Determine the (x, y) coordinate at the center of the cell enclosing the given text.  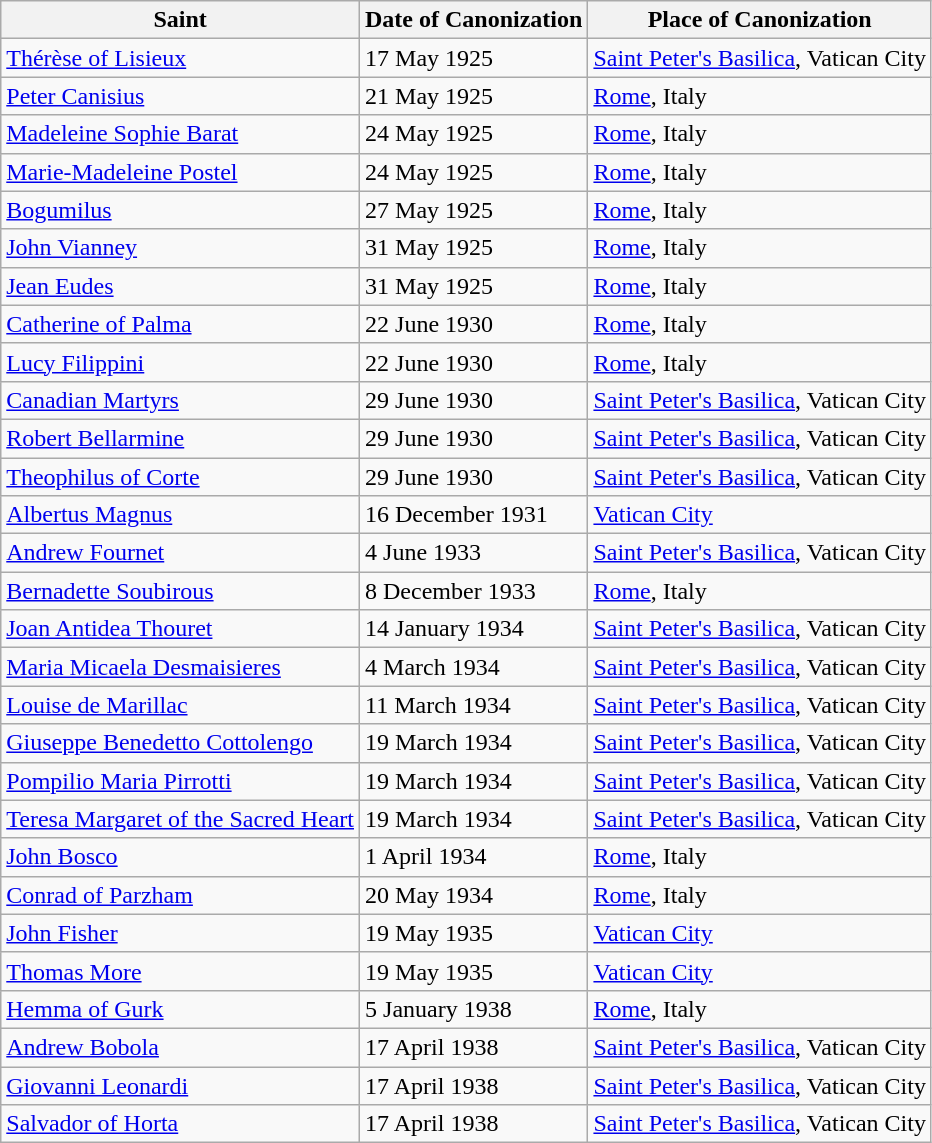
Conrad of Parzham (180, 895)
11 March 1934 (474, 705)
27 May 1925 (474, 210)
5 January 1938 (474, 1009)
John Bosco (180, 857)
Giuseppe Benedetto Cottolengo (180, 743)
John Vianney (180, 248)
16 December 1931 (474, 515)
20 May 1934 (474, 895)
Maria Micaela Desmaisieres (180, 667)
Marie-Madeleine Postel (180, 172)
Saint (180, 20)
Teresa Margaret of the Sacred Heart (180, 819)
Bernadette Soubirous (180, 591)
4 June 1933 (474, 553)
Date of Canonization (474, 20)
Bogumilus (180, 210)
21 May 1925 (474, 96)
Andrew Fournet (180, 553)
8 December 1933 (474, 591)
Thomas More (180, 971)
Andrew Bobola (180, 1047)
1 April 1934 (474, 857)
Robert Bellarmine (180, 438)
14 January 1934 (474, 629)
Joan Antidea Thouret (180, 629)
John Fisher (180, 933)
Albertus Magnus (180, 515)
Louise de Marillac (180, 705)
Canadian Martyrs (180, 400)
Place of Canonization (760, 20)
Peter Canisius (180, 96)
Hemma of Gurk (180, 1009)
Pompilio Maria Pirrotti (180, 781)
Madeleine Sophie Barat (180, 134)
Lucy Filippini (180, 362)
Catherine of Palma (180, 324)
Jean Eudes (180, 286)
Salvador of Horta (180, 1124)
4 March 1934 (474, 667)
Thérèse of Lisieux (180, 58)
17 May 1925 (474, 58)
Theophilus of Corte (180, 477)
Giovanni Leonardi (180, 1085)
